Determine the (x, y) coordinate at the center of the cell enclosing the given text.  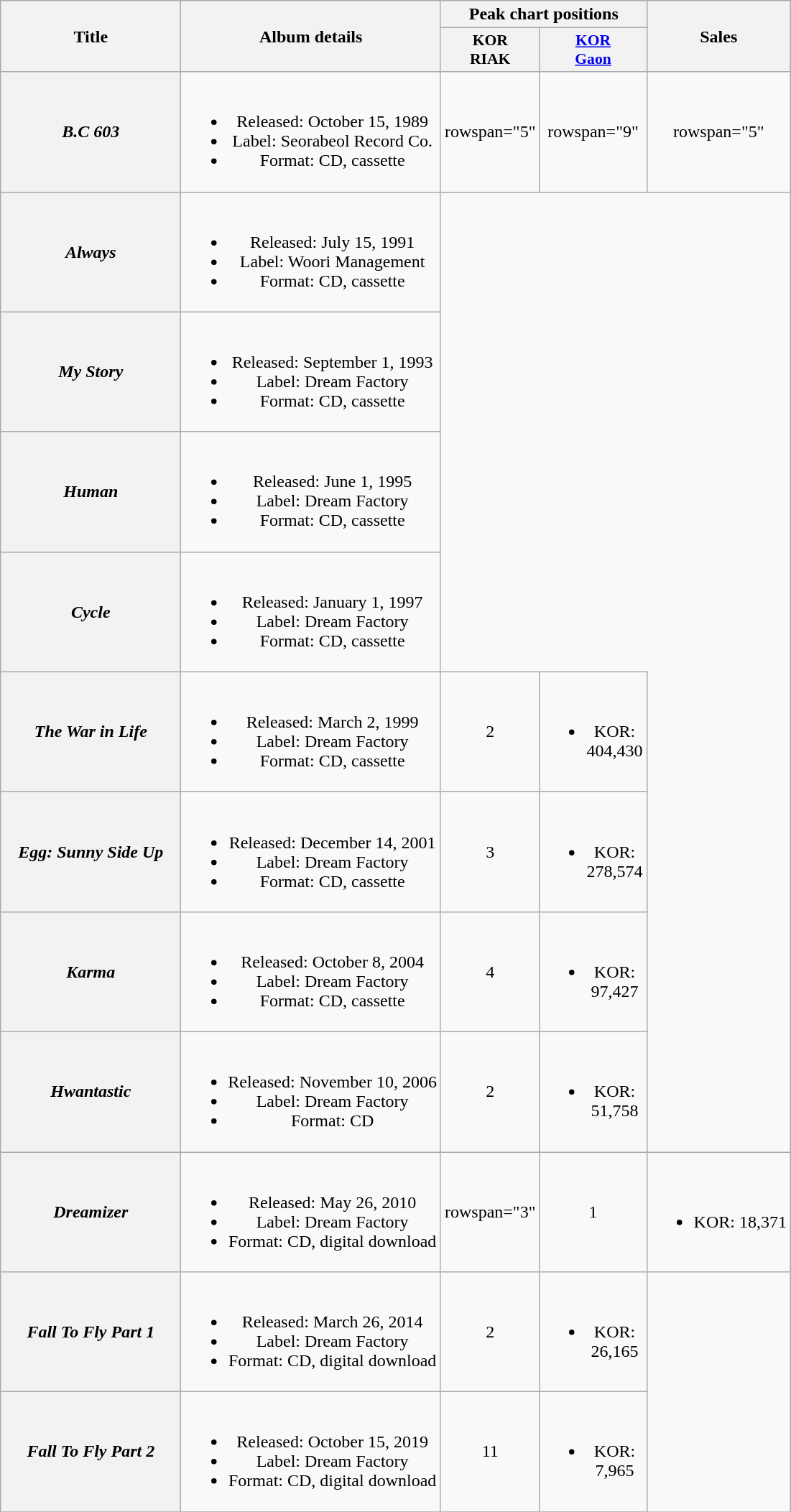
B.C 603 (91, 132)
Cycle (91, 612)
Released: October 15, 1989Label: Seorabeol Record Co.Format: CD, cassette (311, 132)
KOR: 97,427 (593, 971)
Released: May 26, 2010Label: Dream FactoryFormat: CD, digital download (311, 1212)
KOR: 404,430 (593, 731)
KORRIAK (490, 50)
Released: March 26, 2014Label: Dream FactoryFormat: CD, digital download (311, 1332)
rowspan="3" (490, 1212)
KOR: 18,371 (718, 1212)
Sales (718, 36)
Fall To Fly Part 2 (91, 1452)
4 (490, 971)
Title (91, 36)
Released: July 15, 1991Label: Woori ManagementFormat: CD, cassette (311, 251)
11 (490, 1452)
Album details (311, 36)
KOR: 278,574 (593, 852)
Released: March 2, 1999Label: Dream FactoryFormat: CD, cassette (311, 731)
Peak chart positions (543, 14)
1 (593, 1212)
rowspan="9" (593, 132)
Hwantastic (91, 1092)
Released: September 1, 1993Label: Dream FactoryFormat: CD, cassette (311, 372)
KORGaon (593, 50)
Released: November 10, 2006Label: Dream FactoryFormat: CD (311, 1092)
The War in Life (91, 731)
My Story (91, 372)
Released: October 8, 2004Label: Dream FactoryFormat: CD, cassette (311, 971)
Always (91, 251)
Karma (91, 971)
Released: June 1, 1995Label: Dream FactoryFormat: CD, cassette (311, 491)
Egg: Sunny Side Up (91, 852)
Fall To Fly Part 1 (91, 1332)
Human (91, 491)
Released: October 15, 2019Label: Dream FactoryFormat: CD, digital download (311, 1452)
Dreamizer (91, 1212)
KOR: 26,165 (593, 1332)
KOR: 7,965 (593, 1452)
KOR: 51,758 (593, 1092)
3 (490, 852)
Released: January 1, 1997Label: Dream FactoryFormat: CD, cassette (311, 612)
Released: December 14, 2001Label: Dream FactoryFormat: CD, cassette (311, 852)
